Determine the [X, Y] coordinate at the center of the cell enclosing the given text.  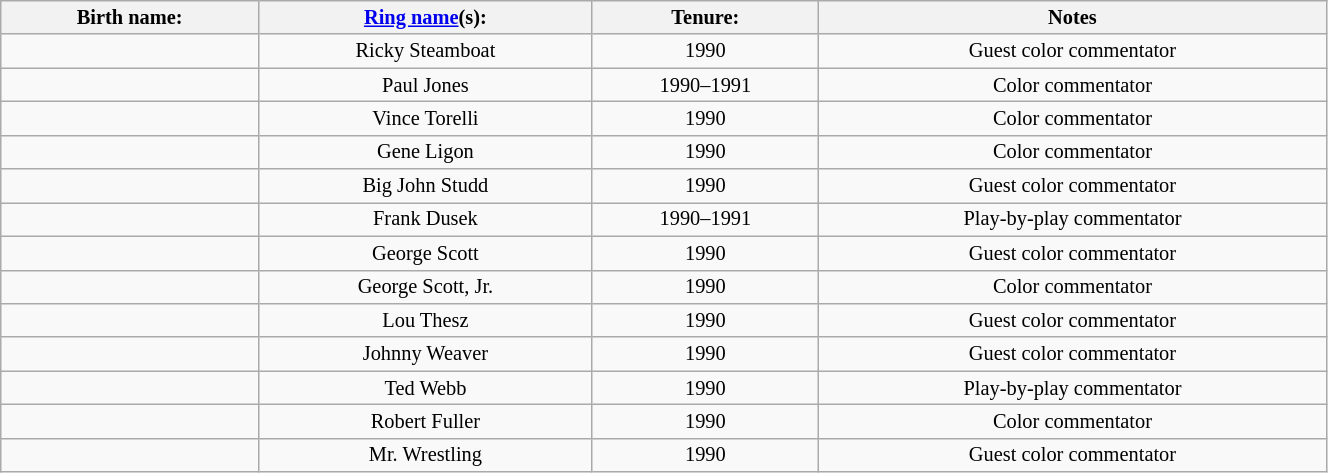
Robert Fuller [426, 421]
Gene Ligon [426, 152]
Ted Webb [426, 388]
Notes [1072, 17]
Mr. Wrestling [426, 455]
Birth name: [130, 17]
Paul Jones [426, 85]
Lou Thesz [426, 320]
George Scott [426, 253]
Vince Torelli [426, 118]
George Scott, Jr. [426, 287]
Big John Studd [426, 186]
Frank Dusek [426, 219]
Johnny Weaver [426, 354]
Tenure: [705, 17]
Ring name(s): [426, 17]
Ricky Steamboat [426, 51]
